Return [x, y] of the center of cell containing provided text 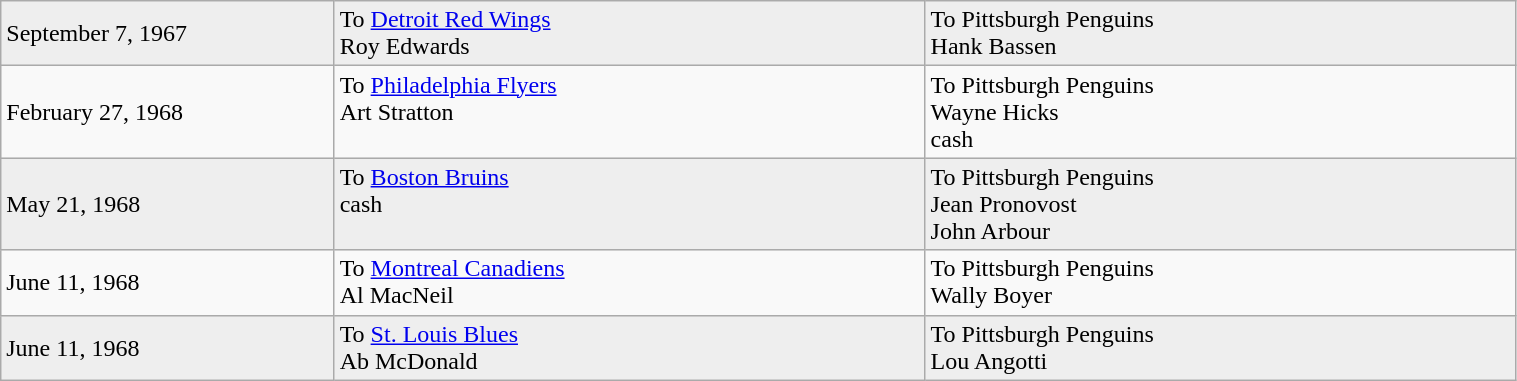
To Detroit Red WingsRoy Edwards [630, 34]
To Pittsburgh PenguinsLou Angotti [1220, 348]
To Pittsburgh PenguinsWayne Hickscash [1220, 112]
To Philadelphia FlyersArt Stratton [630, 112]
To Pittsburgh PenguinsJean PronovostJohn Arbour [1220, 204]
To Pittsburgh PenguinsWally Boyer [1220, 282]
To Pittsburgh PenguinsHank Bassen [1220, 34]
May 21, 1968 [168, 204]
To St. Louis BluesAb McDonald [630, 348]
To Boston Bruinscash [630, 204]
To Montreal CanadiensAl MacNeil [630, 282]
February 27, 1968 [168, 112]
September 7, 1967 [168, 34]
